Return the (x, y) coordinate for the center point of the cell that contains the specified text.  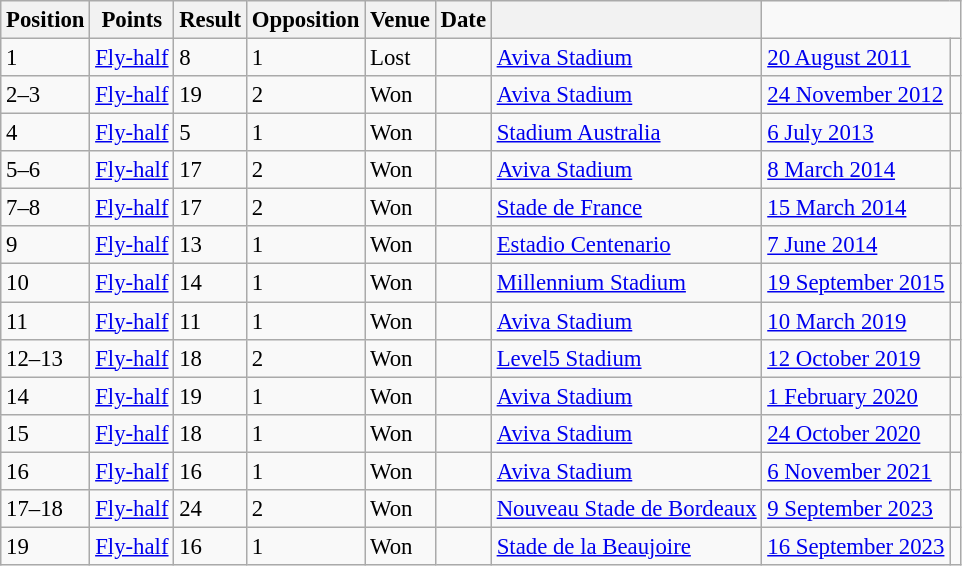
24 October 2020 (856, 433)
12–13 (46, 358)
Date (463, 20)
Level5 Stadium (626, 358)
12 October 2019 (856, 358)
1 February 2020 (856, 396)
24 November 2012 (856, 95)
16 September 2023 (856, 546)
5 (210, 133)
6 July 2013 (856, 133)
Estadio Centenario (626, 245)
10 March 2019 (856, 321)
4 (46, 133)
24 (210, 509)
Lost (400, 58)
13 (210, 245)
9 September 2023 (856, 509)
5–6 (46, 170)
Nouveau Stade de Bordeaux (626, 509)
15 (46, 433)
2–3 (46, 95)
Stade de la Beaujoire (626, 546)
Stadium Australia (626, 133)
Points (132, 20)
Stade de France (626, 208)
8 March 2014 (856, 170)
Opposition (305, 20)
9 (46, 245)
10 (46, 283)
Millennium Stadium (626, 283)
8 (210, 58)
7–8 (46, 208)
15 March 2014 (856, 208)
Venue (400, 20)
Position (46, 20)
Result (210, 20)
20 August 2011 (856, 58)
19 September 2015 (856, 283)
6 November 2021 (856, 471)
17–18 (46, 509)
7 June 2014 (856, 245)
